Capture the cell that displays the provided text and extract its (X, Y) central coordinate. 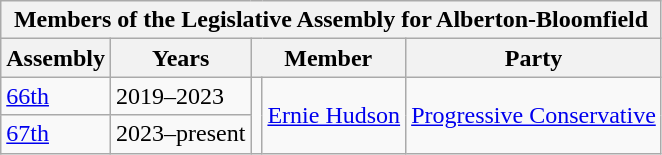
Members of the Legislative Assembly for Alberton-Bloomfield (332, 20)
2023–present (180, 134)
Years (180, 58)
67th (56, 134)
Assembly (56, 58)
Party (534, 58)
Progressive Conservative (534, 115)
2019–2023 (180, 96)
Ernie Hudson (334, 115)
66th (56, 96)
Member (328, 58)
